Provide the [x, y] coordinate of the cell's center where the given text is located.  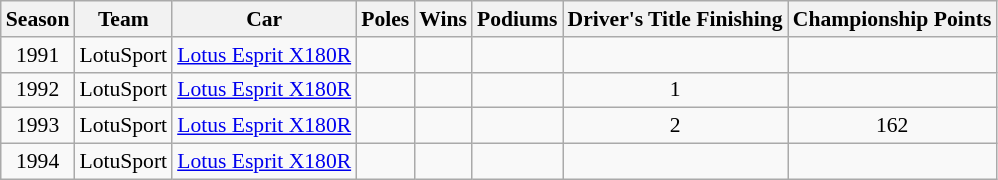
Poles [385, 19]
162 [892, 126]
Season [38, 19]
1994 [38, 162]
Wins [443, 19]
2 [676, 126]
1992 [38, 90]
Championship Points [892, 19]
1 [676, 90]
1991 [38, 55]
Car [264, 19]
Driver's Title Finishing [676, 19]
Team [123, 19]
1993 [38, 126]
Podiums [518, 19]
